Detect which cell encompasses the target text, then output its [x, y] center coordinate. 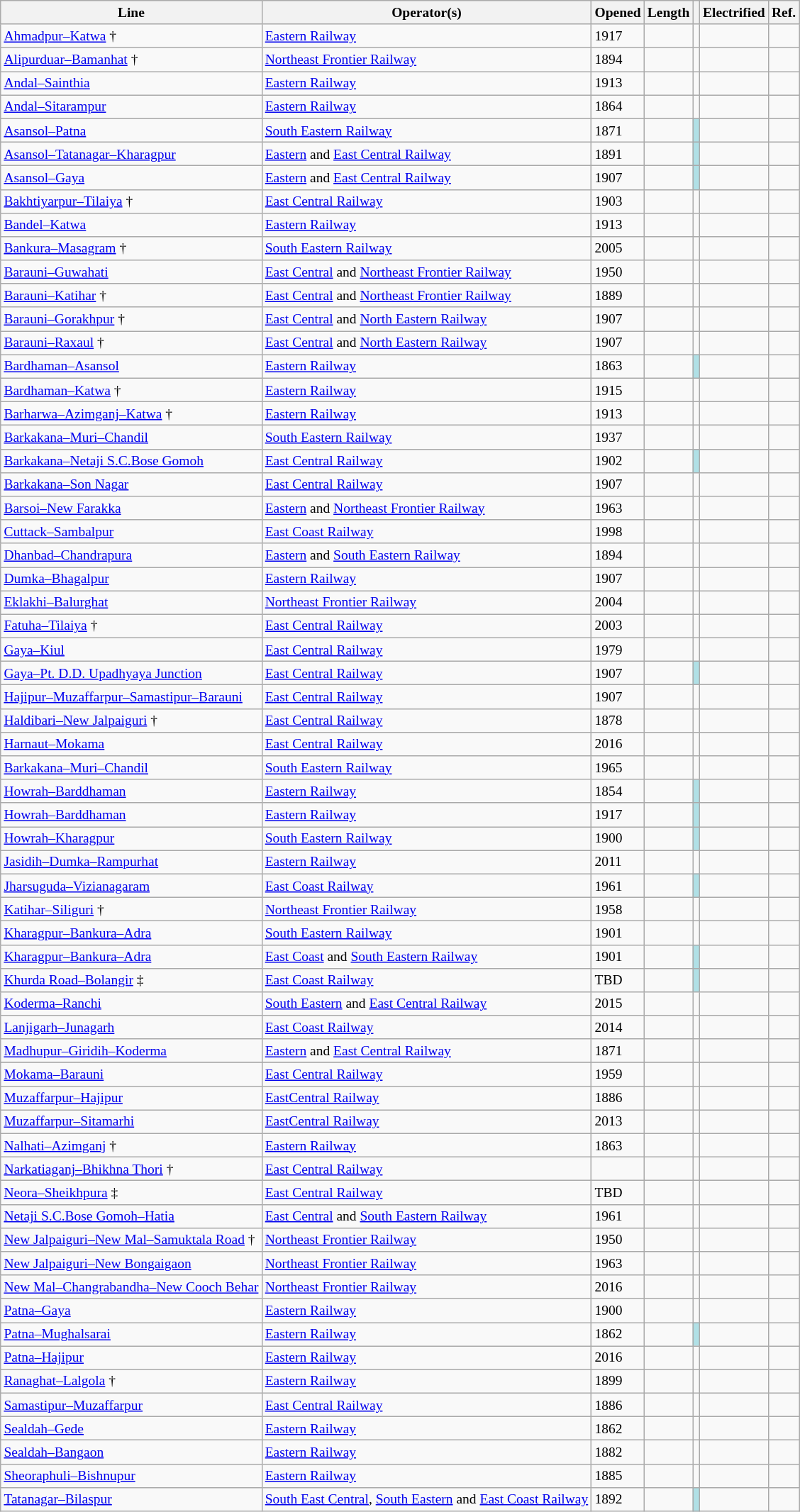
New Jalpaiguri–New Bongaigaon [131, 1264]
Katihar–Siliguri † [131, 909]
Lanjigarh–Junagarh [131, 1027]
Tatanagar–Bilaspur [131, 1499]
Andal–Sainthia [131, 84]
Narkatiaganj–Bhikhna Thori † [131, 1169]
Eastern and South Eastern Railway [427, 555]
Jharsuguda–Vizianagaram [131, 885]
Barsoi–New Farakka [131, 508]
Gaya–Kiul [131, 650]
1903 [618, 201]
Muzaffarpur–Sitamarhi [131, 1122]
1937 [618, 437]
1915 [618, 390]
Netaji S.C.Bose Gomoh–Hatia [131, 1216]
Samastipur–Muzaffarpur [131, 1404]
New Jalpaiguri–New Mal–Samuktala Road † [131, 1240]
Asansol–Tatanagar–Kharagpur [131, 153]
1885 [618, 1475]
1854 [618, 791]
Koderma–Ranchi [131, 1004]
1882 [618, 1452]
Barauni–Gorakhpur † [131, 319]
1878 [618, 721]
Mokama–Barauni [131, 1074]
Electrified [733, 13]
Sealdah–Bangaon [131, 1452]
Bankura–Masagram † [131, 248]
1959 [618, 1074]
Barkakana–Son Nagar [131, 484]
Ahmadpur–Katwa † [131, 35]
Barkakana–Netaji S.C.Bose Gomoh [131, 461]
Asansol–Gaya [131, 177]
2014 [618, 1027]
Harnaut–Mokama [131, 743]
Opened [618, 13]
Barharwa–Azimganj–Katwa † [131, 414]
Sealdah–Gede [131, 1428]
1958 [618, 909]
Madhupur–Giridih–Koderma [131, 1051]
Dumka–Bhagalpur [131, 579]
1889 [618, 295]
Ref. [783, 13]
1899 [618, 1382]
Barauni–Katihar † [131, 295]
2005 [618, 248]
Nalhati–Azimganj † [131, 1145]
Neora–Sheikhpura ‡ [131, 1193]
2011 [618, 862]
1965 [618, 767]
Haldibari–New Jalpaiguri † [131, 721]
Patna–Gaya [131, 1311]
1902 [618, 461]
Length [668, 13]
Bardhaman–Asansol [131, 366]
Dhanbad–Chandrapura [131, 555]
Eklakhi–Balurghat [131, 603]
Bardhaman–Katwa † [131, 390]
Alipurduar–Bamanhat † [131, 60]
1864 [618, 106]
South East Central, South Eastern and East Coast Railway [427, 1499]
Bakhtiyarpur–Tilaiya † [131, 201]
Jasidih–Dumka–Rampurhat [131, 862]
1891 [618, 153]
East Coast and South Eastern Railway [427, 956]
2013 [618, 1122]
Fatuha–Tilaiya † [131, 626]
Hajipur–Muzaffarpur–Samastipur–Barauni [131, 696]
Muzaffarpur–Hajipur [131, 1098]
1998 [618, 532]
Sheoraphuli–Bishnupur [131, 1475]
Asansol–Patna [131, 130]
1892 [618, 1499]
Gaya–Pt. D.D. Upadhyaya Junction [131, 674]
East Central and South Eastern Railway [427, 1216]
Bandel–Katwa [131, 224]
Eastern and Northeast Frontier Railway [427, 508]
Barauni–Raxaul † [131, 343]
Operator(s) [427, 13]
Patna–Mughalsarai [131, 1333]
Cuttack–Sambalpur [131, 532]
New Mal–Changrabandha–New Cooch Behar [131, 1286]
South Eastern and East Central Railway [427, 1004]
2003 [618, 626]
Andal–Sitarampur [131, 106]
2004 [618, 603]
Line [131, 13]
Ranaghat–Lalgola † [131, 1382]
1979 [618, 650]
Patna–Hajipur [131, 1357]
2015 [618, 1004]
Khurda Road–Bolangir ‡ [131, 980]
Barauni–Guwahati [131, 272]
Howrah–Kharagpur [131, 838]
